Find where the given text appears and provide that cell's center as (X, Y) coordinate. 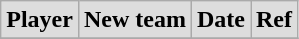
Ref (274, 20)
New team (134, 20)
Player (40, 20)
Date (220, 20)
